Determine the [x, y] coordinate at the center of the cell enclosing the given text.  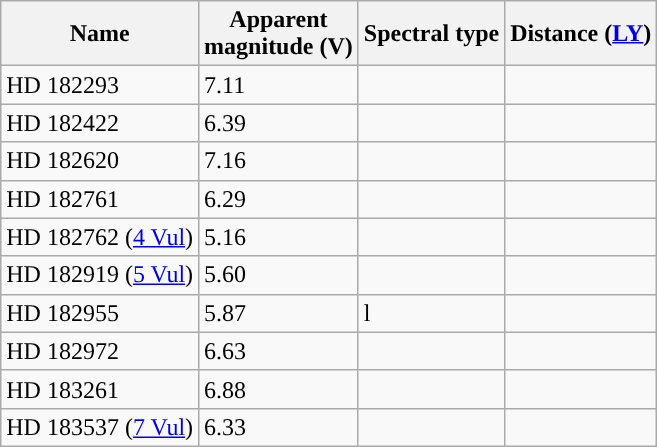
HD 182293 [100, 85]
6.39 [279, 123]
5.16 [279, 237]
Name [100, 34]
6.63 [279, 351]
5.87 [279, 313]
6.29 [279, 199]
HD 182422 [100, 123]
HD 182919 (5 Vul) [100, 275]
7.11 [279, 85]
HD 183537 (7 Vul) [100, 427]
HD 183261 [100, 389]
HD 182972 [100, 351]
Spectral type [431, 34]
HD 182762 (4 Vul) [100, 237]
5.60 [279, 275]
6.88 [279, 389]
6.33 [279, 427]
HD 182620 [100, 161]
Distance (LY) [581, 34]
7.16 [279, 161]
l [431, 313]
HD 182955 [100, 313]
Apparentmagnitude (V) [279, 34]
HD 182761 [100, 199]
